Extract the [X, Y] coordinate from the center of the cell holding the provided text.  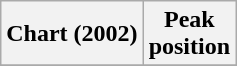
Peakposition [189, 34]
Chart (2002) [72, 34]
